Search for the cell housing the specified text and yield its [X, Y] center coordinate. 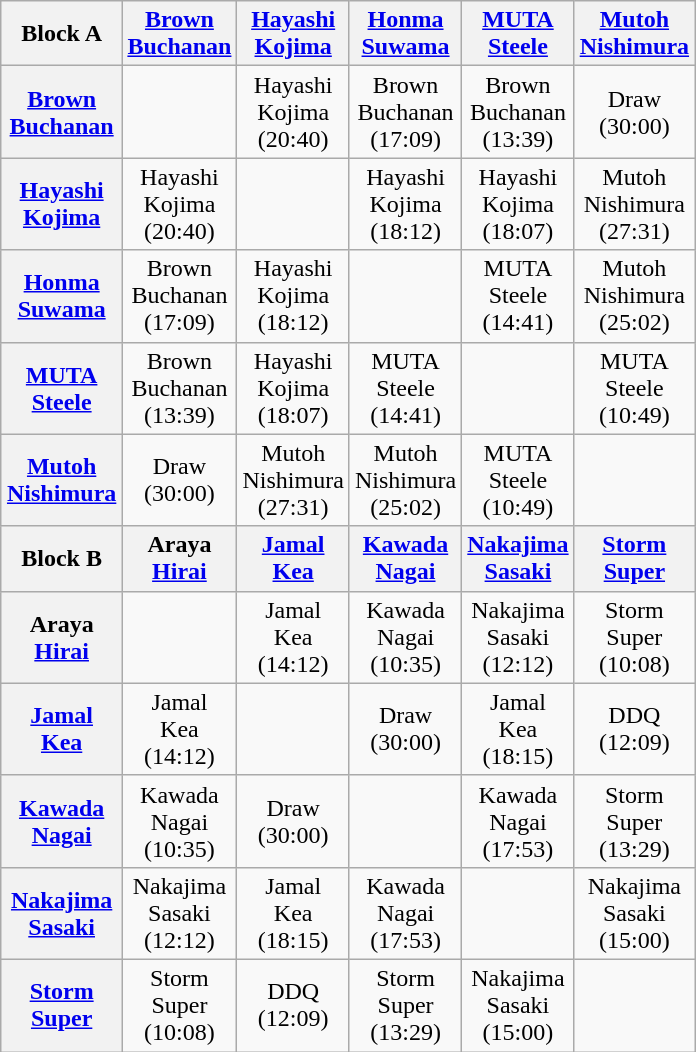
Block A [61, 34]
Block B [61, 558]
